Output the (x, y) coordinate of the center of the cell containing the given text.  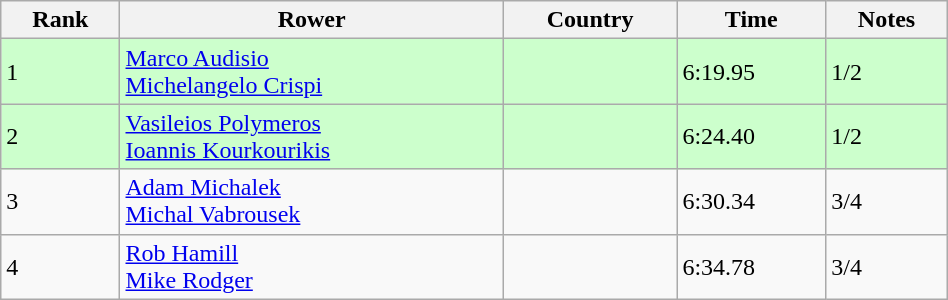
Adam MichalekMichal Vabrousek (312, 202)
2 (60, 136)
4 (60, 266)
Vasileios Polymeros Ioannis Kourkourikis (312, 136)
6:19.95 (752, 72)
6:24.40 (752, 136)
3 (60, 202)
Rower (312, 20)
Rob Hamill Mike Rodger (312, 266)
Rank (60, 20)
Country (590, 20)
6:34.78 (752, 266)
1 (60, 72)
Time (752, 20)
Notes (887, 20)
6:30.34 (752, 202)
Marco Audisio Michelangelo Crispi (312, 72)
